From the cell containing the given text, extract its center point as [x, y] coordinate. 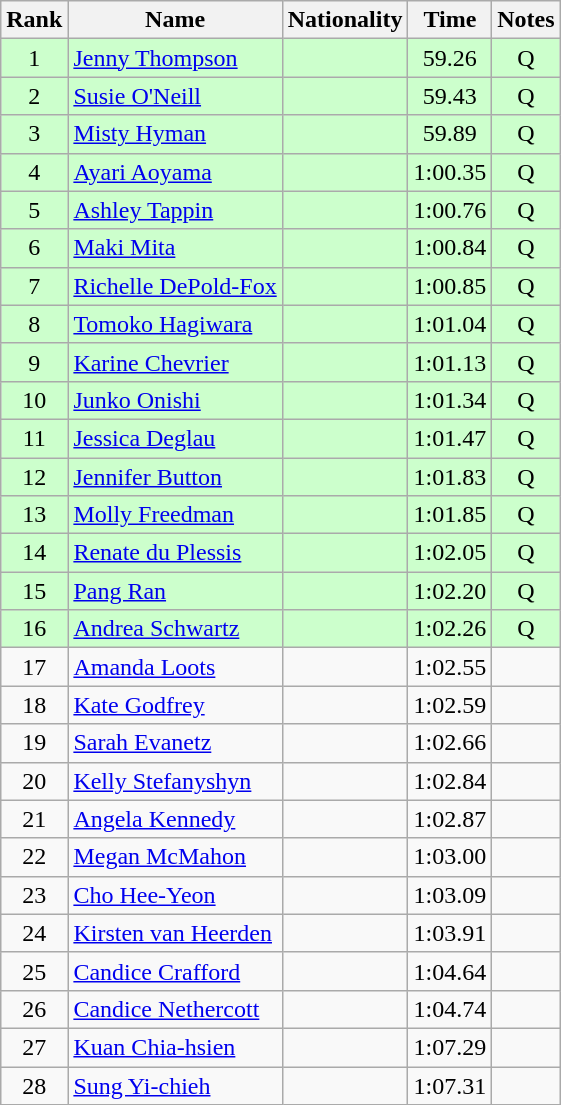
Amanda Loots [175, 667]
1:02.26 [450, 629]
Maki Mita [175, 248]
Karine Chevrier [175, 362]
Megan McMahon [175, 857]
1:02.66 [450, 743]
1:00.35 [450, 172]
20 [34, 781]
11 [34, 438]
8 [34, 324]
25 [34, 971]
Candice Crafford [175, 971]
Richelle DePold-Fox [175, 286]
Kate Godfrey [175, 705]
1:07.29 [450, 1047]
22 [34, 857]
Rank [34, 20]
Cho Hee-Yeon [175, 895]
18 [34, 705]
1:00.76 [450, 210]
3 [34, 134]
Time [450, 20]
1:02.87 [450, 819]
Tomoko Hagiwara [175, 324]
23 [34, 895]
1:03.09 [450, 895]
1:03.00 [450, 857]
1:02.20 [450, 591]
Andrea Schwartz [175, 629]
6 [34, 248]
1:03.91 [450, 933]
59.89 [450, 134]
1:01.34 [450, 400]
1:07.31 [450, 1085]
1:02.05 [450, 553]
Kuan Chia-hsien [175, 1047]
12 [34, 477]
28 [34, 1085]
Candice Nethercott [175, 1009]
1:01.04 [450, 324]
59.43 [450, 96]
1:01.85 [450, 515]
Sarah Evanetz [175, 743]
Junko Onishi [175, 400]
Ashley Tappin [175, 210]
1:02.59 [450, 705]
17 [34, 667]
Jennifer Button [175, 477]
Notes [526, 20]
Jessica Deglau [175, 438]
24 [34, 933]
1:00.84 [450, 248]
14 [34, 553]
1:04.74 [450, 1009]
13 [34, 515]
1 [34, 58]
15 [34, 591]
21 [34, 819]
Name [175, 20]
Pang Ran [175, 591]
Molly Freedman [175, 515]
4 [34, 172]
Nationality [345, 20]
1:02.55 [450, 667]
26 [34, 1009]
10 [34, 400]
Susie O'Neill [175, 96]
Jenny Thompson [175, 58]
1:01.13 [450, 362]
Kirsten van Heerden [175, 933]
1:01.83 [450, 477]
7 [34, 286]
Renate du Plessis [175, 553]
1:01.47 [450, 438]
19 [34, 743]
Angela Kennedy [175, 819]
1:00.85 [450, 286]
1:02.84 [450, 781]
9 [34, 362]
Sung Yi-chieh [175, 1085]
59.26 [450, 58]
Misty Hyman [175, 134]
Ayari Aoyama [175, 172]
1:04.64 [450, 971]
5 [34, 210]
27 [34, 1047]
16 [34, 629]
Kelly Stefanyshyn [175, 781]
2 [34, 96]
